Capture the cell that displays the provided text and extract its [X, Y] central coordinate. 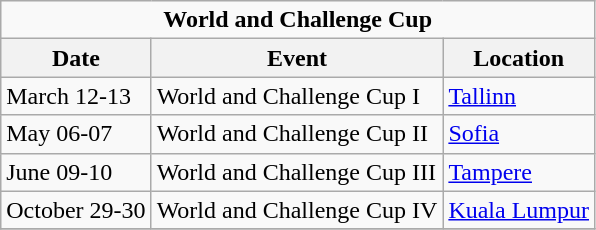
Location [519, 58]
October 29-30 [76, 210]
Date [76, 58]
Sofia [519, 134]
Tampere [519, 172]
World and Challenge Cup I [297, 96]
World and Challenge Cup [298, 20]
World and Challenge Cup III [297, 172]
March 12-13 [76, 96]
June 09-10 [76, 172]
World and Challenge Cup IV [297, 210]
Tallinn [519, 96]
Kuala Lumpur [519, 210]
World and Challenge Cup II [297, 134]
Event [297, 58]
May 06-07 [76, 134]
